Locate the cell with the specified text and output its (X, Y) center coordinate. 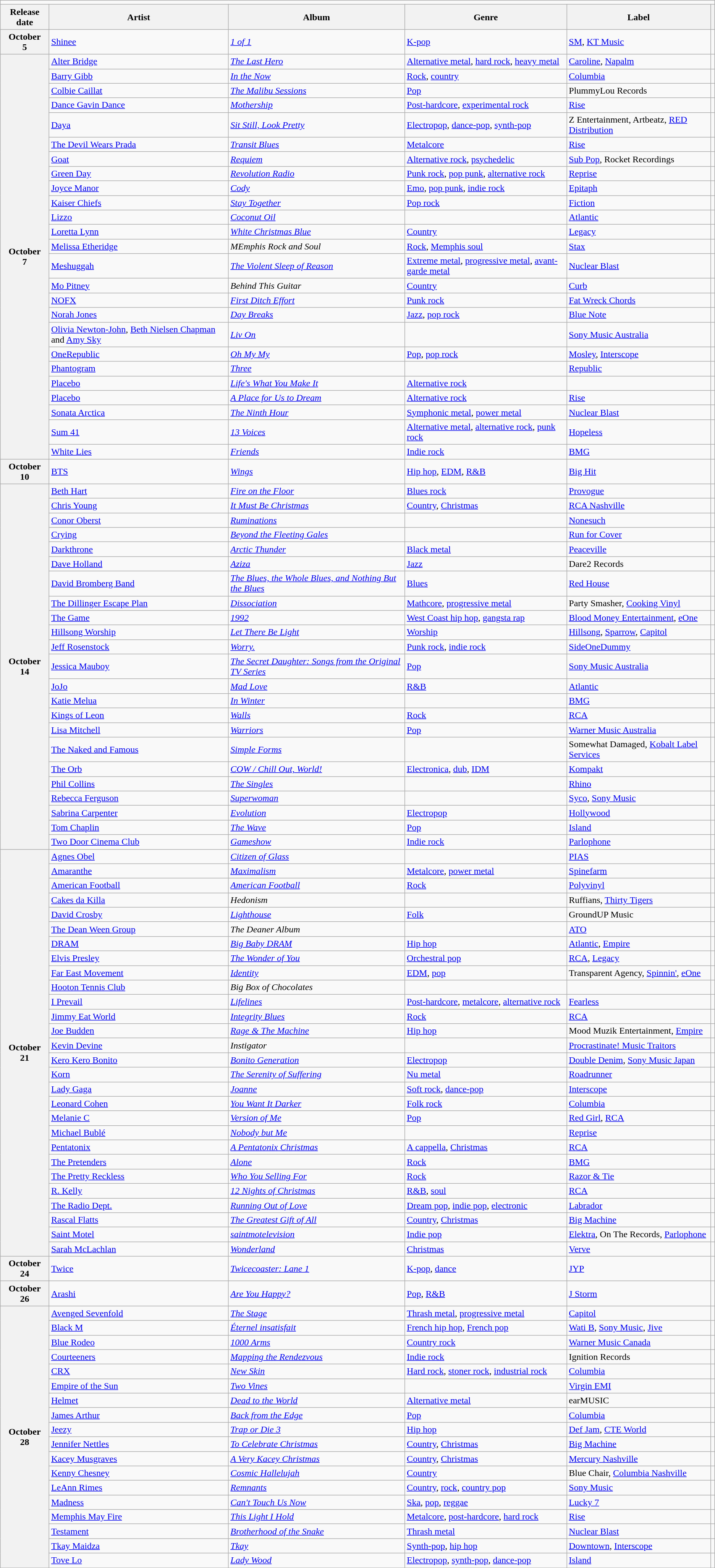
Mercury Nashville (639, 1459)
Green Day (138, 173)
Version of Me (317, 1118)
James Arthur (138, 1415)
Requiem (317, 159)
Wonderland (317, 1249)
The Singles (317, 784)
1000 Arms (317, 1342)
Epitaph (639, 188)
Black metal (486, 549)
Korn (138, 1074)
White Lies (138, 451)
Éternel insatisfait (317, 1328)
The Game (138, 618)
Big Hit (639, 471)
Emo, pop punk, indie rock (486, 188)
Phantogram (138, 369)
New Skin (317, 1371)
The Naked and Famous (138, 749)
The Secret Daughter: Songs from the Original TV Series (317, 666)
Orchestral pop (486, 958)
Evolution (317, 813)
The Wave (317, 827)
Beth Hart (138, 491)
Z Entertainment, Artbeatz, RED Distribution (639, 125)
White Christmas Blue (317, 232)
Def Jam, CTE World (639, 1429)
OneRepublic (138, 354)
Hillsong Worship (138, 632)
12 Nights of Christmas (317, 1191)
Stay Together (317, 203)
Crying (138, 535)
Kenny Chesney (138, 1473)
Barry Gibb (138, 76)
Norah Jones (138, 315)
Warner Music Australia (639, 730)
Aziza (317, 564)
Shinee (138, 42)
Party Smasher, Cooking Vinyl (639, 603)
Two Door Cinema Club (138, 842)
Cosmic Hallelujah (317, 1473)
The Pretenders (138, 1162)
Bonito Generation (317, 1060)
Testament (138, 1531)
1992 (317, 618)
Ska, pop, reggae (486, 1502)
earMUSIC (639, 1400)
Rebecca Ferguson (138, 798)
Metalcore (486, 144)
Electropop, synth-pop, dance-pop (486, 1560)
Downtown, Interscope (639, 1546)
Two Vines (317, 1386)
October10 (25, 471)
Hip hop, EDM, R&B (486, 471)
Somewhat Damaged, Kobalt Label Services (639, 749)
Mo Pitney (138, 286)
Helmet (138, 1400)
Back from the Edge (317, 1415)
Black M (138, 1328)
EDM, pop (486, 973)
Who You Selling For (317, 1176)
David Crosby (138, 914)
Roadrunner (639, 1074)
French hip hop, French pop (486, 1328)
Olivia Newton-John, Beth Nielsen Chapman and Amy Sky (138, 335)
Dissociation (317, 603)
The Stage (317, 1313)
Tkay Maidza (138, 1546)
Pop rock (486, 203)
Mapping the Rendezvous (317, 1357)
SM, KT Music (639, 42)
Dance Gavin Dance (138, 105)
Sit Still, Look Pretty (317, 125)
Amaranthe (138, 871)
Synth-pop, hip hop (486, 1546)
Rock, country (486, 76)
Spinefarm (639, 871)
Symphonic metal, power metal (486, 412)
MEmphis Rock and Soul (317, 246)
Goat (138, 159)
Kacey Musgraves (138, 1459)
Instigator (317, 1045)
Mood Muzik Entertainment, Empire (639, 1031)
Hooton Tennis Club (138, 987)
Phil Collins (138, 784)
Alternative metal, hard rock, heavy metal (486, 61)
Joyce Manor (138, 188)
Syco, Sony Music (639, 798)
A Pentatonix Christmas (317, 1147)
Thrash metal, progressive metal (486, 1313)
Rock, Memphis soul (486, 246)
Citizen of Glass (317, 856)
J Storm (639, 1293)
Dare2 Records (639, 564)
Sabrina Carpenter (138, 813)
In the Now (317, 76)
Alter Bridge (138, 61)
saintmotelevision (317, 1235)
Sub Pop, Rocket Recordings (639, 159)
The Wonder of You (317, 958)
K-pop (486, 42)
Legacy (639, 232)
SideOneDummy (639, 647)
Atlantic, Empire (639, 943)
Lisa Mitchell (138, 730)
The Deaner Album (317, 929)
Rascal Flatts (138, 1220)
Mosley, Interscope (639, 354)
Soft rock, dance-pop (486, 1089)
Kero Kero Bonito (138, 1060)
Red Girl, RCA (639, 1118)
Punk rock (486, 300)
Hard rock, stoner rock, industrial rock (486, 1371)
Life's What You Make It (317, 383)
Alone (317, 1162)
Conor Oberst (138, 520)
Alternative metal, alternative rock, punk rock (486, 432)
Punk rock, indie rock (486, 647)
The Malibu Sessions (317, 91)
Ignition Records (639, 1357)
I Prevail (138, 1002)
This Light I Hold (317, 1517)
Fire on the Floor (317, 491)
Joe Budden (138, 1031)
Pop, R&B (486, 1293)
Release date (25, 17)
1 of 1 (317, 42)
Album (317, 17)
You Want It Darker (317, 1104)
Republic (639, 369)
Courteeners (138, 1357)
Far East Movement (138, 973)
R. Kelly (138, 1191)
Country rock (486, 1342)
October7 (25, 257)
The Violent Sleep of Reason (317, 266)
Elektra, On The Records, Parlophone (639, 1235)
The Pretty Reckless (138, 1176)
Verve (639, 1249)
Three (317, 369)
The Dillinger Escape Plan (138, 603)
Dream pop, indie pop, electronic (486, 1205)
Lady Gaga (138, 1089)
RCA, Legacy (639, 958)
Arctic Thunder (317, 549)
In Winter (317, 701)
Tkay (317, 1546)
The Blues, the Whole Blues, and Nothing But the Blues (317, 584)
October26 (25, 1293)
Lucky 7 (639, 1502)
Integrity Blues (317, 1016)
Extreme metal, progressive metal, avant-garde metal (486, 266)
Genre (486, 17)
Country, rock, country pop (486, 1488)
Worry. (317, 647)
Run for Cover (639, 535)
Folk (486, 914)
Jeff Rosenstock (138, 647)
Metalcore, post-hardcore, hard rock (486, 1517)
Thrash metal (486, 1531)
Jazz (486, 564)
13 Voices (317, 432)
Sum 41 (138, 432)
Melissa Etheridge (138, 246)
Polyvinyl (639, 885)
Elvis Presley (138, 958)
October5 (25, 42)
Electronica, dub, IDM (486, 769)
Empire of the Sun (138, 1386)
Identity (317, 973)
Leonard Cohen (138, 1104)
Virgin EMI (639, 1386)
Razor & Tie (639, 1176)
Joanne (317, 1089)
Capitol (639, 1313)
First Ditch Effort (317, 300)
Red House (639, 584)
LeAnn Rimes (138, 1488)
Hillsong, Sparrow, Capitol (639, 632)
Cody (317, 188)
Sony Music (639, 1488)
Worship (486, 632)
Blood Money Entertainment, eOne (639, 618)
Blue Note (639, 315)
The Greatest Gift of All (317, 1220)
Alternative rock, psychedelic (486, 159)
The Dean Ween Group (138, 929)
Walls (317, 715)
Alternative metal (486, 1400)
Memphis May Fire (138, 1517)
DRAM (138, 943)
R&B, soul (486, 1191)
Melanie C (138, 1118)
A cappella, Christmas (486, 1147)
Post-hardcore, metalcore, alternative rock (486, 1002)
Rage & The Machine (317, 1031)
Big Box of Chocolates (317, 987)
Folk rock (486, 1104)
CRX (138, 1371)
Kaiser Chiefs (138, 203)
Can't Touch Us Now (317, 1502)
Meshuggah (138, 266)
R&B (486, 686)
K-pop, dance (486, 1269)
Electropop, dance-pop, synth-pop (486, 125)
Jessica Mauboy (138, 666)
Ruminations (317, 520)
Kevin Devine (138, 1045)
Oh My My (317, 354)
Twicecoaster: Lane 1 (317, 1269)
Simple Forms (317, 749)
Colbie Caillat (138, 91)
JYP (639, 1269)
David Bromberg Band (138, 584)
Nobody but Me (317, 1133)
Mothership (317, 105)
Saint Motel (138, 1235)
Lifelines (317, 1002)
Parlophone (639, 842)
COW / Chill Out, World! (317, 769)
Big Baby DRAM (317, 943)
Double Denim, Sony Music Japan (639, 1060)
Fat Wreck Chords (639, 300)
Jazz, pop rock (486, 315)
Wati B, Sony Music, Jive (639, 1328)
Mathcore, progressive metal (486, 603)
Day Breaks (317, 315)
Darkthrone (138, 549)
Michael Bublé (138, 1133)
The Radio Dept. (138, 1205)
Lighthouse (317, 914)
Let There Be Light (317, 632)
Agnes Obel (138, 856)
Avenged Sevenfold (138, 1313)
Mad Love (317, 686)
PlummyLou Records (639, 91)
The Orb (138, 769)
Hopeless (639, 432)
Ruffians, Thirty Tigers (639, 900)
Artist (138, 17)
Jimmy Eat World (138, 1016)
Indie pop (486, 1235)
A Very Kacey Christmas (317, 1459)
Nu metal (486, 1074)
A Place for Us to Dream (317, 398)
The Last Hero (317, 61)
The Serenity of Suffering (317, 1074)
Jeezy (138, 1429)
Christmas (486, 1249)
Brotherhood of the Snake (317, 1531)
Tove Lo (138, 1560)
To Celebrate Christmas (317, 1444)
Liv On (317, 335)
Running Out of Love (317, 1205)
Label (639, 17)
Interscope (639, 1089)
Pentatonix (138, 1147)
October21 (25, 1053)
Labrador (639, 1205)
Stax (639, 246)
Dead to the World (317, 1400)
Provogue (639, 491)
Warriors (317, 730)
October28 (25, 1437)
October24 (25, 1269)
Blues (486, 584)
Revolution Radio (317, 173)
Are You Happy? (317, 1293)
Fiction (639, 203)
Chris Young (138, 506)
Blue Chair, Columbia Nashville (639, 1473)
The Devil Wears Prada (138, 144)
Metalcore, power metal (486, 871)
Arashi (138, 1293)
Tom Chaplin (138, 827)
Remnants (317, 1488)
BTS (138, 471)
Superwoman (317, 798)
Procrastinate! Music Traitors (639, 1045)
Nonesuch (639, 520)
Daya (138, 125)
Blue Rodeo (138, 1342)
West Coast hip hop, gangsta rap (486, 618)
Hedonism (317, 900)
Beyond the Fleeting Gales (317, 535)
Dave Holland (138, 564)
Friends (317, 451)
Wings (317, 471)
Lady Wood (317, 1560)
Warner Music Canada (639, 1342)
It Must Be Christmas (317, 506)
Madness (138, 1502)
Behind This Guitar (317, 286)
Loretta Lynn (138, 232)
Transit Blues (317, 144)
Rhino (639, 784)
Hollywood (639, 813)
GroundUP Music (639, 914)
Twice (138, 1269)
Katie Melua (138, 701)
Sonata Arctica (138, 412)
JoJo (138, 686)
Maximalism (317, 871)
Coconut Oil (317, 217)
Peaceville (639, 549)
Sarah McLachlan (138, 1249)
Fearless (639, 1002)
Kompakt (639, 769)
RCA Nashville (639, 506)
Pop, pop rock (486, 354)
ATO (639, 929)
Trap or Die 3 (317, 1429)
PIAS (639, 856)
Punk rock, pop punk, alternative rock (486, 173)
Transparent Agency, Spinnin', eOne (639, 973)
Post-hardcore, experimental rock (486, 105)
Jennifer Nettles (138, 1444)
NOFX (138, 300)
Blues rock (486, 491)
Curb (639, 286)
The Ninth Hour (317, 412)
Caroline, Napalm (639, 61)
Kings of Leon (138, 715)
Gameshow (317, 842)
October14 (25, 667)
Lizzo (138, 217)
Cakes da Killa (138, 900)
